Provide the [X, Y] coordinate of the cell's center where the given text is located.  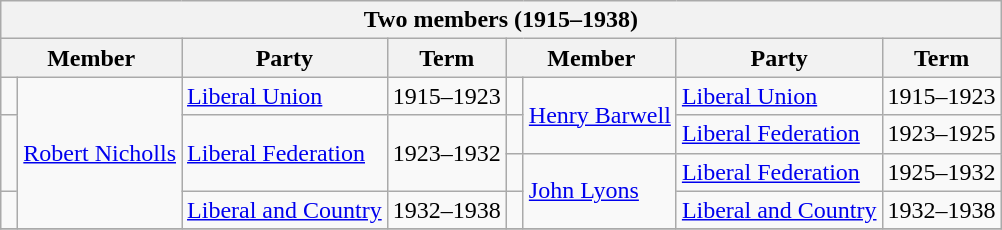
1925–1932 [942, 172]
1923–1932 [446, 153]
Two members (1915–1938) [501, 20]
Robert Nicholls [100, 153]
Henry Barwell [600, 115]
John Lyons [600, 191]
1923–1925 [942, 134]
